Output the [x, y] coordinate of the center of the cell containing the given text.  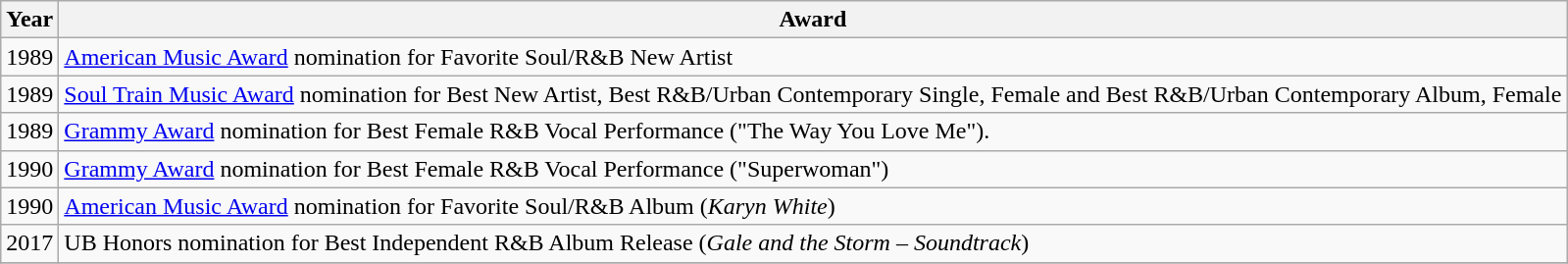
Grammy Award nomination for Best Female R&B Vocal Performance ("Superwoman") [813, 169]
2017 [29, 243]
American Music Award nomination for Favorite Soul/R&B New Artist [813, 57]
UB Honors nomination for Best Independent R&B Album Release (Gale and the Storm – Soundtrack) [813, 243]
Soul Train Music Award nomination for Best New Artist, Best R&B/Urban Contemporary Single, Female and Best R&B/Urban Contemporary Album, Female [813, 94]
Year [29, 20]
Award [813, 20]
American Music Award nomination for Favorite Soul/R&B Album (Karyn White) [813, 206]
Grammy Award nomination for Best Female R&B Vocal Performance ("The Way You Love Me"). [813, 132]
